Capture the cell that displays the provided text and extract its (X, Y) central coordinate. 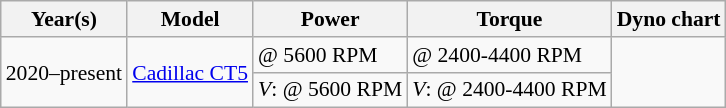
Torque (510, 19)
Model (190, 19)
2020–present (64, 72)
Cadillac CT5 (190, 72)
@ 5600 RPM (330, 55)
Dyno chart (669, 19)
V: @ 2400-4400 RPM (510, 90)
Power (330, 19)
Year(s) (64, 19)
@ 2400-4400 RPM (510, 55)
V: @ 5600 RPM (330, 90)
